Determine the (x, y) coordinate at the center of the cell enclosing the given text.  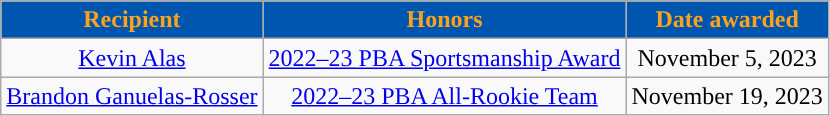
November 5, 2023 (727, 58)
2022–23 PBA Sportsmanship Award (444, 58)
Honors (444, 20)
Date awarded (727, 20)
Recipient (132, 20)
2022–23 PBA All-Rookie Team (444, 96)
Kevin Alas (132, 58)
Brandon Ganuelas-Rosser (132, 96)
November 19, 2023 (727, 96)
